Determine the [x, y] coordinate at the center of the cell enclosing the given text.  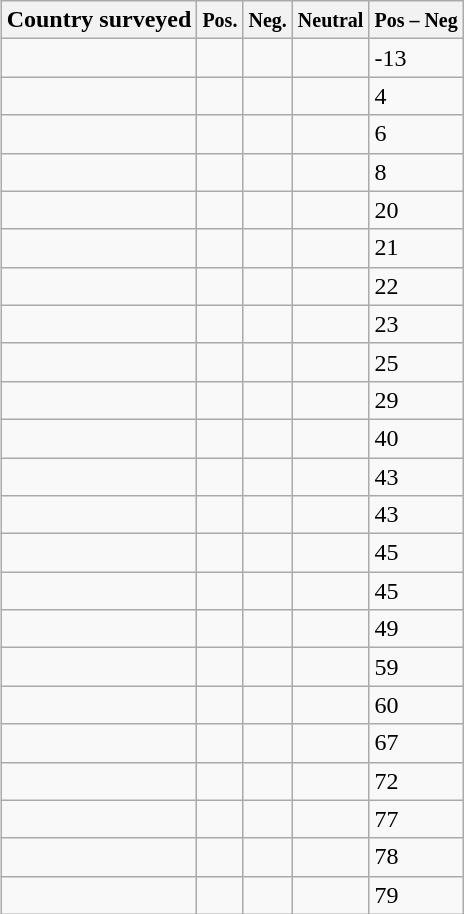
67 [416, 743]
22 [416, 286]
72 [416, 781]
23 [416, 324]
20 [416, 210]
Neutral [330, 20]
40 [416, 438]
25 [416, 362]
59 [416, 667]
4 [416, 96]
29 [416, 400]
21 [416, 248]
Pos. [220, 20]
60 [416, 705]
6 [416, 134]
-13 [416, 58]
79 [416, 895]
49 [416, 629]
Neg. [268, 20]
77 [416, 819]
Country surveyed [99, 20]
78 [416, 857]
8 [416, 172]
Pos – Neg [416, 20]
